From the cell containing the given text, extract its center point as [X, Y] coordinate. 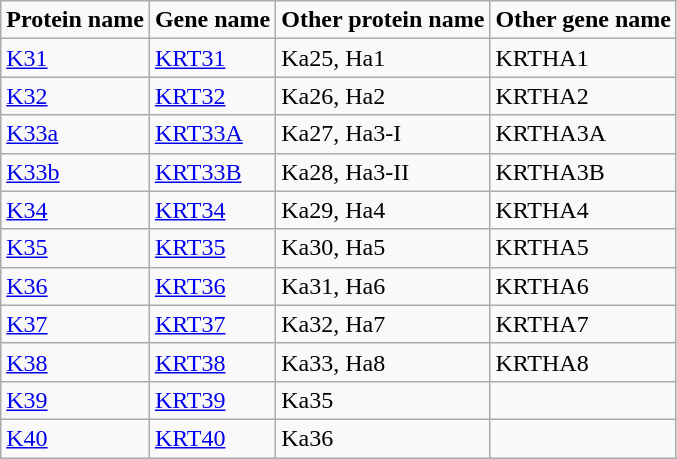
KRT40 [212, 438]
KRT39 [212, 400]
KRT33A [212, 134]
KRTHA3B [584, 172]
KRTHA2 [584, 96]
Ka25, Ha1 [383, 58]
KRTHA3A [584, 134]
K38 [76, 362]
K36 [76, 286]
K34 [76, 210]
KRT31 [212, 58]
K33b [76, 172]
KRT33B [212, 172]
KRT36 [212, 286]
Ka26, Ha2 [383, 96]
Ka30, Ha5 [383, 248]
Ka33, Ha8 [383, 362]
KRTHA8 [584, 362]
KRT32 [212, 96]
Gene name [212, 20]
Protein name [76, 20]
K37 [76, 324]
Other gene name [584, 20]
KRTHA6 [584, 286]
Ka35 [383, 400]
Ka36 [383, 438]
K35 [76, 248]
K31 [76, 58]
KRTHA1 [584, 58]
K32 [76, 96]
Ka27, Ha3-I [383, 134]
K40 [76, 438]
Other protein name [383, 20]
KRTHA7 [584, 324]
K39 [76, 400]
KRTHA5 [584, 248]
KRT35 [212, 248]
Ka29, Ha4 [383, 210]
K33a [76, 134]
Ka32, Ha7 [383, 324]
Ka28, Ha3-II [383, 172]
KRT37 [212, 324]
KRTHA4 [584, 210]
KRT38 [212, 362]
KRT34 [212, 210]
Ka31, Ha6 [383, 286]
